Scan for the cell matching the given text and deliver its (x, y) coordinate at center. 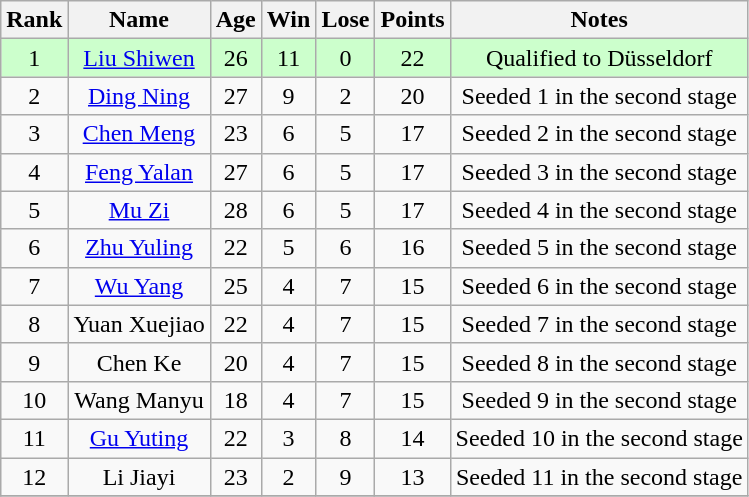
Seeded 1 in the second stage (599, 96)
Seeded 11 in the second stage (599, 477)
16 (412, 248)
Gu Yuting (139, 438)
Rank (34, 20)
10 (34, 400)
28 (236, 210)
Seeded 7 in the second stage (599, 324)
Seeded 6 in the second stage (599, 286)
Mu Zi (139, 210)
Points (412, 20)
Lose (346, 20)
Chen Meng (139, 134)
Wu Yang (139, 286)
25 (236, 286)
18 (236, 400)
Ding Ning (139, 96)
Feng Yalan (139, 172)
Notes (599, 20)
Seeded 2 in the second stage (599, 134)
Wang Manyu (139, 400)
Chen Ke (139, 362)
Li Jiayi (139, 477)
Name (139, 20)
Age (236, 20)
Yuan Xuejiao (139, 324)
Seeded 10 in the second stage (599, 438)
Liu Shiwen (139, 58)
Seeded 3 in the second stage (599, 172)
13 (412, 477)
26 (236, 58)
Seeded 9 in the second stage (599, 400)
Win (288, 20)
Qualified to Düsseldorf (599, 58)
14 (412, 438)
0 (346, 58)
1 (34, 58)
Seeded 4 in the second stage (599, 210)
12 (34, 477)
Zhu Yuling (139, 248)
Seeded 5 in the second stage (599, 248)
Seeded 8 in the second stage (599, 362)
